For the text-containing cell, return its midpoint in (X, Y) coordinate format. 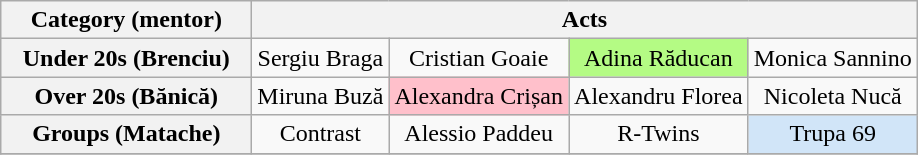
Category (mentor) (126, 20)
Sergiu Braga (320, 58)
Alexandra Crișan (479, 96)
Trupa 69 (832, 134)
Adina Răducan (659, 58)
R-Twins (659, 134)
Monica Sannino (832, 58)
Nicoleta Nucă (832, 96)
Acts (584, 20)
Groups (Matache) (126, 134)
Over 20s (Bănică) (126, 96)
Under 20s (Brenciu) (126, 58)
Cristian Goaie (479, 58)
Miruna Buză (320, 96)
Alessio Paddeu (479, 134)
Alexandru Florea (659, 96)
Contrast (320, 134)
